Return the (X, Y) coordinate for the center point of the cell that contains the specified text.  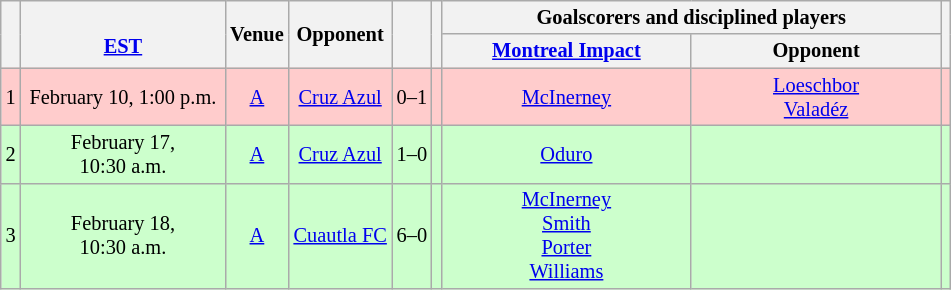
1–0 (412, 154)
McInerney Smith Porter Williams (567, 236)
Montreal Impact (567, 51)
Cuautla FC (340, 236)
Oduro (567, 154)
Goalscorers and disciplined players (692, 17)
McInerney (567, 97)
6–0 (412, 236)
3 (11, 236)
February 17, 10:30 a.m. (124, 154)
Venue (256, 34)
1 (11, 97)
February 10, 1:00 p.m. (124, 97)
0–1 (412, 97)
2 (11, 154)
Loeschbor Valadéz (816, 97)
EST (124, 34)
February 18, 10:30 a.m. (124, 236)
